Return the [X, Y] coordinate for the center point of the cell that contains the specified text.  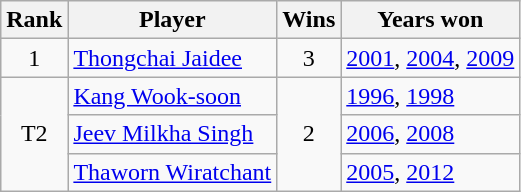
Years won [430, 20]
Rank [34, 20]
Kang Wook-soon [172, 96]
2001, 2004, 2009 [430, 58]
T2 [34, 134]
1996, 1998 [430, 96]
2005, 2012 [430, 172]
Thaworn Wiratchant [172, 172]
Wins [309, 20]
3 [309, 58]
2006, 2008 [430, 134]
1 [34, 58]
2 [309, 134]
Jeev Milkha Singh [172, 134]
Thongchai Jaidee [172, 58]
Player [172, 20]
